Provide the [X, Y] coordinate of the cell's center where the given text is located.  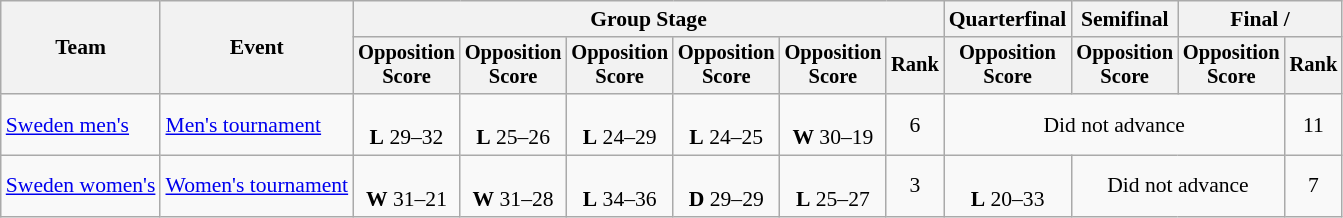
7 [1314, 186]
Men's tournament [256, 124]
Women's tournament [256, 186]
L 24–25 [726, 124]
Group Stage [648, 19]
11 [1314, 124]
W 30–19 [834, 124]
Event [256, 48]
W 31–21 [406, 186]
L 25–27 [834, 186]
Sweden women's [81, 186]
Sweden men's [81, 124]
6 [915, 124]
W 31–28 [514, 186]
L 20–33 [1008, 186]
3 [915, 186]
L 25–26 [514, 124]
Quarterfinal [1008, 19]
L 34–36 [620, 186]
L 24–29 [620, 124]
Team [81, 48]
Final / [1260, 19]
D 29–29 [726, 186]
Semifinal [1124, 19]
L 29–32 [406, 124]
